Output the (X, Y) coordinate of the center of the cell containing the given text.  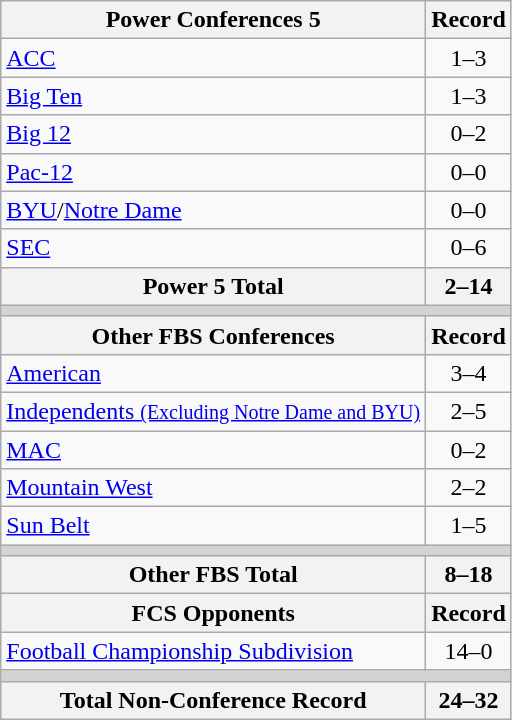
Other FBS Total (214, 575)
Other FBS Conferences (214, 335)
0–6 (469, 248)
FCS Opponents (214, 613)
2–14 (469, 286)
2–2 (469, 488)
Big Ten (214, 96)
2–5 (469, 411)
3–4 (469, 373)
Big 12 (214, 134)
MAC (214, 449)
Football Championship Subdivision (214, 651)
ACC (214, 58)
1–5 (469, 526)
Sun Belt (214, 526)
Power Conferences 5 (214, 20)
24–32 (469, 700)
BYU/Notre Dame (214, 210)
Total Non-Conference Record (214, 700)
Power 5 Total (214, 286)
Independents (Excluding Notre Dame and BYU) (214, 411)
SEC (214, 248)
Pac-12 (214, 172)
American (214, 373)
14–0 (469, 651)
Mountain West (214, 488)
8–18 (469, 575)
